From the cell containing the given text, extract its center point as (X, Y) coordinate. 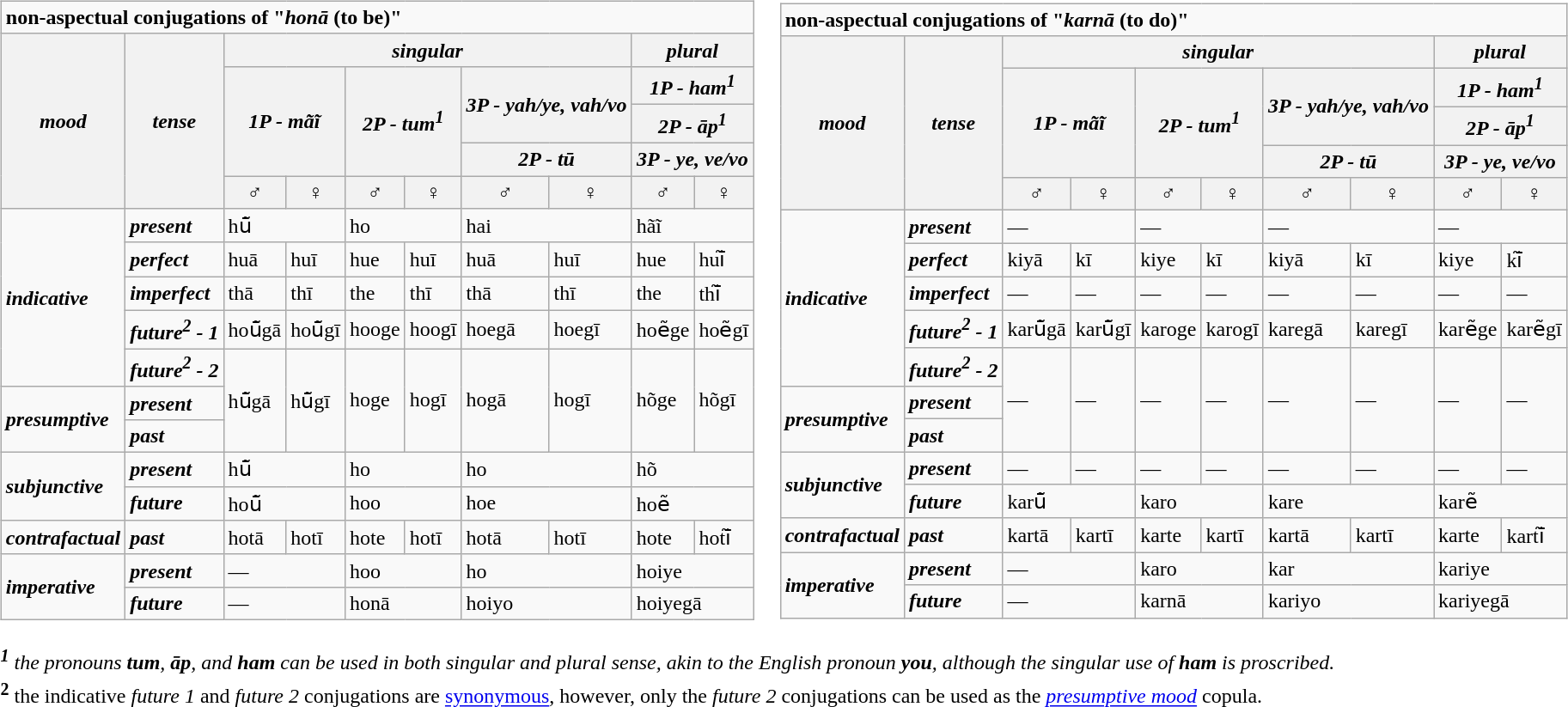
karegā (1307, 330)
hoẽgī (723, 330)
hõ (692, 470)
hai (546, 226)
non-aspectual conjugations of "karnā (to do)" (1174, 20)
hoegī (590, 330)
kar (1348, 569)
kartī̃ (1534, 535)
karegī (1392, 330)
hoegā (505, 330)
non-aspectual conjugations of "honā (to be)" (376, 17)
kariyo (1348, 601)
kī̃ (1534, 260)
hoiye (692, 570)
hoẽge (663, 330)
kariye (1500, 569)
hoogī (433, 330)
kariyegā (1500, 601)
huī̃ (723, 259)
hoiyo (546, 603)
hū̃gā (254, 400)
karnā (1199, 601)
hogā (505, 400)
hooge (375, 330)
karoge (1168, 330)
thī̃ (723, 294)
hoiyegā (692, 603)
honā (404, 603)
karẽgī (1534, 330)
karū̃gī (1103, 330)
hoū̃gā (254, 330)
kare (1348, 502)
hãĩ (692, 226)
karū̃gā (1036, 330)
hoū̃gī (316, 330)
karogī (1232, 330)
hõgī (723, 400)
karẽ (1500, 502)
hotī̃ (723, 538)
hū̃gī (316, 400)
karū̃ (1069, 502)
hoū̃ (284, 503)
hõge (663, 400)
hoẽ (692, 503)
karẽge (1467, 330)
hoge (375, 400)
hoe (546, 503)
